For the text-containing cell, return its midpoint in (x, y) coordinate format. 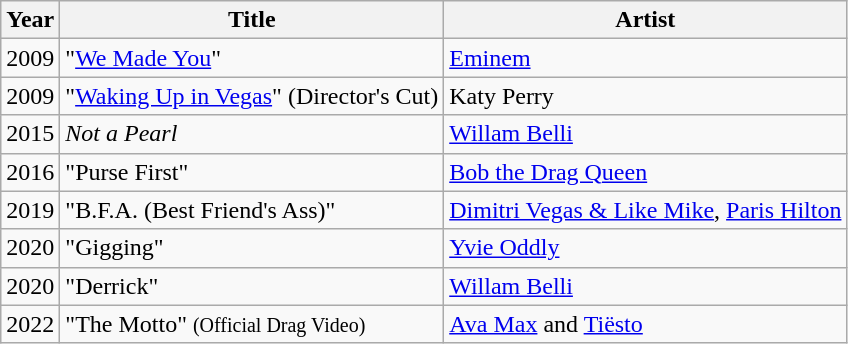
"Gigging" (252, 248)
"We Made You" (252, 58)
Ava Max and Tiësto (646, 324)
"Waking Up in Vegas" (Director's Cut) (252, 96)
Bob the Drag Queen (646, 172)
Eminem (646, 58)
"The Motto" (Official Drag Video) (252, 324)
Katy Perry (646, 96)
2022 (30, 324)
2019 (30, 210)
2016 (30, 172)
2015 (30, 134)
Dimitri Vegas & Like Mike, Paris Hilton (646, 210)
Artist (646, 20)
"B.F.A. (Best Friend's Ass)" (252, 210)
Title (252, 20)
Yvie Oddly (646, 248)
Not a Pearl (252, 134)
Year (30, 20)
"Purse First" (252, 172)
"Derrick" (252, 286)
